Capture the cell that displays the provided text and extract its [x, y] central coordinate. 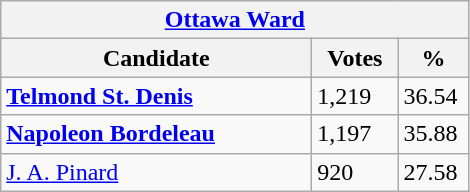
27.58 [434, 172]
920 [355, 172]
1,219 [355, 96]
1,197 [355, 134]
Candidate [156, 58]
Votes [355, 58]
Telmond St. Denis [156, 96]
36.54 [434, 96]
35.88 [434, 134]
Napoleon Bordeleau [156, 134]
% [434, 58]
Ottawa Ward [235, 20]
J. A. Pinard [156, 172]
